Return [X, Y] of the center of cell containing provided text 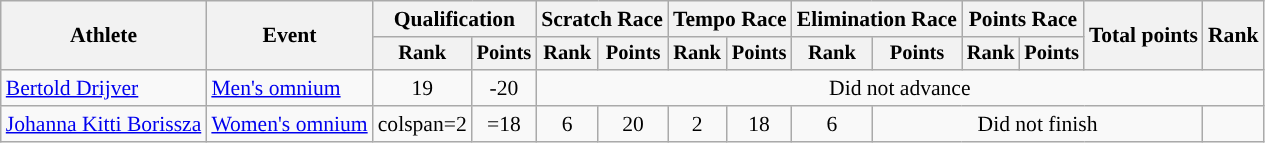
Did not advance [900, 88]
Men's omnium [289, 88]
Tempo Race [730, 19]
Points Race [1023, 19]
Did not finish [1038, 124]
19 [422, 88]
Women's omnium [289, 124]
Athlete [104, 36]
2 [697, 124]
colspan=2 [422, 124]
Total points [1144, 36]
20 [633, 124]
Scratch Race [602, 19]
Bertold Drijver [104, 88]
Elimination Race [877, 19]
-20 [504, 88]
Event [289, 36]
18 [758, 124]
Johanna Kitti Borissza [104, 124]
Qualification [454, 19]
=18 [504, 124]
